Identify which cell holds the provided text, then report its [x, y] central coordinate. 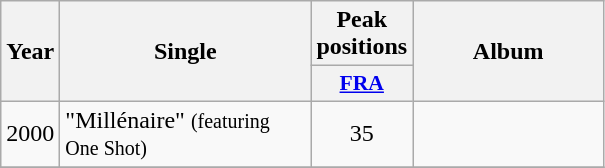
Peak positions [362, 34]
Year [30, 52]
2000 [30, 134]
Album [508, 52]
Single [186, 52]
FRA [362, 84]
35 [362, 134]
"Millénaire" (featuring One Shot) [186, 134]
